Scan for the cell matching the given text and deliver its (X, Y) coordinate at center. 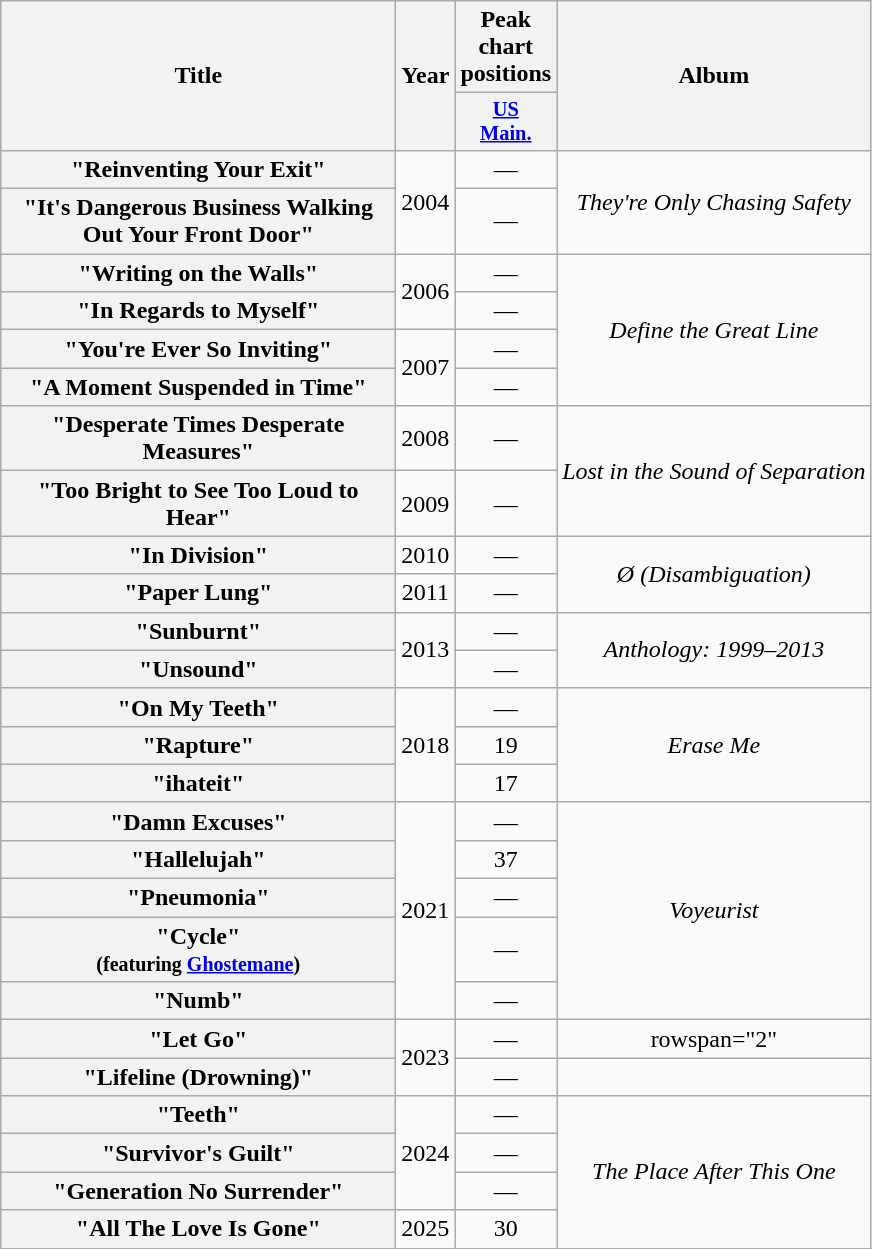
"Generation No Surrender" (198, 1191)
2013 (426, 650)
17 (506, 783)
2010 (426, 555)
"Teeth" (198, 1115)
"You're Ever So Inviting" (198, 349)
"On My Teeth" (198, 707)
2023 (426, 1058)
"Rapture" (198, 745)
"All The Love Is Gone" (198, 1229)
"Survivor's Guilt" (198, 1153)
Album (714, 76)
"Let Go" (198, 1039)
"Unsound" (198, 669)
Voyeurist (714, 910)
Year (426, 76)
The Place After This One (714, 1172)
"A Moment Suspended in Time" (198, 387)
"It's Dangerous Business Walking Out Your Front Door" (198, 222)
"Numb" (198, 1001)
19 (506, 745)
Erase Me (714, 745)
"In Regards to Myself" (198, 311)
Ø (Disambiguation) (714, 574)
2018 (426, 745)
"Hallelujah" (198, 859)
2006 (426, 292)
"Too Bright to See Too Loud to Hear" (198, 504)
They're Only Chasing Safety (714, 202)
Anthology: 1999–2013 (714, 650)
2011 (426, 593)
2021 (426, 910)
2008 (426, 438)
"Pneumonia" (198, 898)
30 (506, 1229)
"Paper Lung" (198, 593)
"Reinventing Your Exit" (198, 169)
"In Division" (198, 555)
"Damn Excuses" (198, 821)
2004 (426, 202)
2007 (426, 368)
Define the Great Line (714, 330)
"Lifeline (Drowning)" (198, 1077)
"Cycle"(featuring Ghostemane) (198, 950)
"Sunburnt" (198, 631)
37 (506, 859)
2025 (426, 1229)
2024 (426, 1153)
"ihateit" (198, 783)
rowspan="2" (714, 1039)
Title (198, 76)
Lost in the Sound of Separation (714, 471)
"Desperate Times Desperate Measures" (198, 438)
USMain. (506, 122)
Peak chart positions (506, 47)
2009 (426, 504)
"Writing on the Walls" (198, 273)
